Capture the cell that displays the provided text and extract its (x, y) central coordinate. 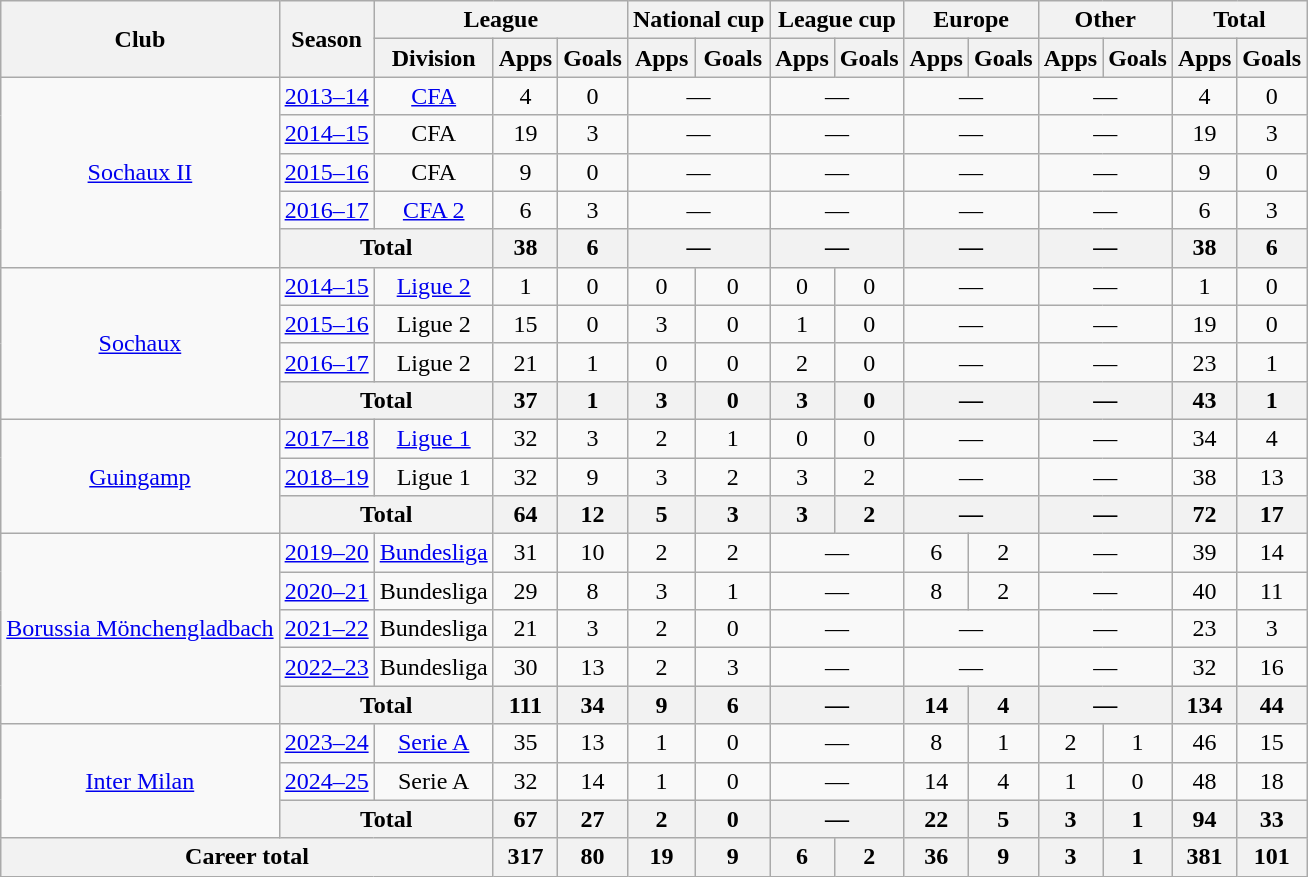
381 (1204, 857)
2017–18 (326, 438)
2022–23 (326, 667)
2018–19 (326, 477)
Sochaux (140, 343)
46 (1204, 743)
31 (525, 553)
43 (1204, 400)
National cup (698, 20)
94 (1204, 819)
44 (1272, 705)
2024–25 (326, 781)
30 (525, 667)
64 (525, 515)
Sochaux II (140, 172)
Borussia Mönchengladbach (140, 629)
2021–22 (326, 629)
Club (140, 39)
27 (593, 819)
111 (525, 705)
101 (1272, 857)
2023–24 (326, 743)
80 (593, 857)
317 (525, 857)
36 (936, 857)
CFA 2 (434, 210)
2013–14 (326, 96)
11 (1272, 591)
29 (525, 591)
10 (593, 553)
Guingamp (140, 476)
Other (1105, 20)
12 (593, 515)
Career total (247, 857)
Inter Milan (140, 781)
Division (434, 58)
35 (525, 743)
17 (1272, 515)
18 (1272, 781)
League (500, 20)
39 (1204, 553)
33 (1272, 819)
37 (525, 400)
67 (525, 819)
134 (1204, 705)
Europe (971, 20)
40 (1204, 591)
16 (1272, 667)
48 (1204, 781)
2019–20 (326, 553)
22 (936, 819)
72 (1204, 515)
League cup (837, 20)
Season (326, 39)
2020–21 (326, 591)
